Locate the cell with the specified text and output its [x, y] center coordinate. 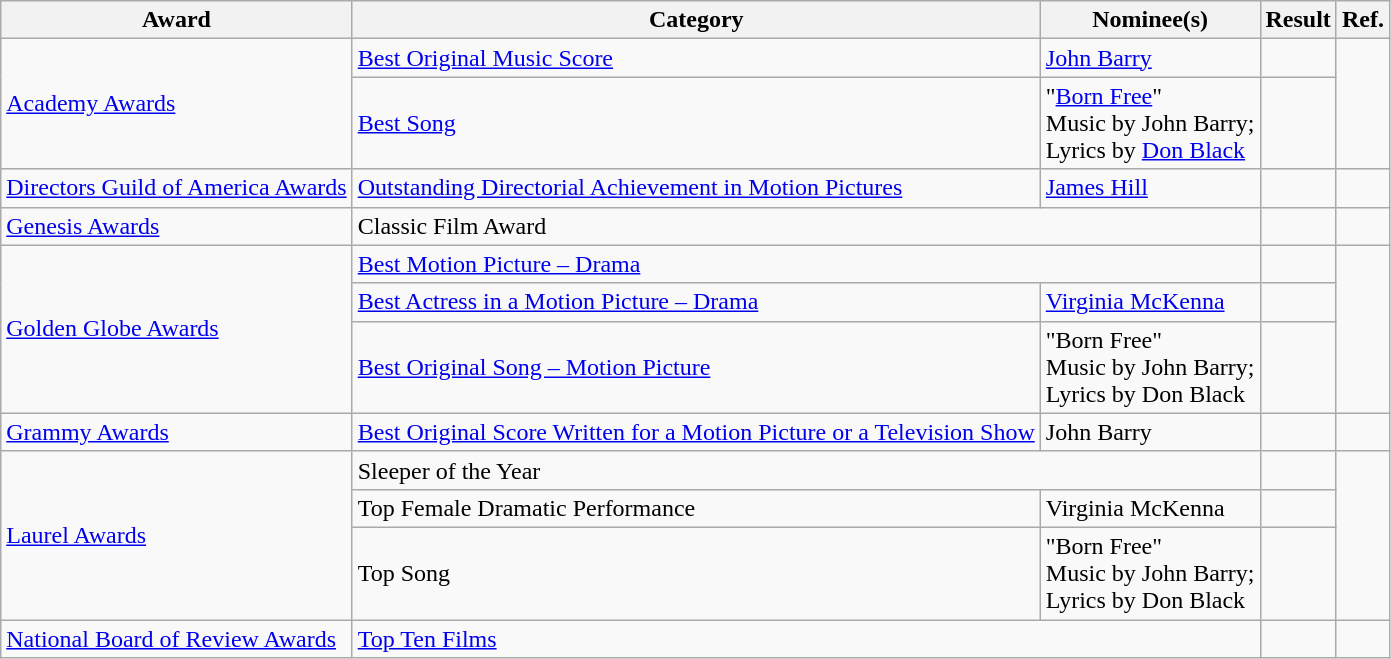
National Board of Review Awards [176, 639]
Category [696, 20]
Ref. [1362, 20]
Best Original Score Written for a Motion Picture or a Television Show [696, 432]
James Hill [1150, 188]
Result [1298, 20]
Golden Globe Awards [176, 329]
Outstanding Directorial Achievement in Motion Pictures [696, 188]
Sleeper of the Year [806, 470]
Top Ten Films [806, 639]
Classic Film Award [806, 226]
Best Song [696, 123]
Genesis Awards [176, 226]
Best Original Song – Motion Picture [696, 367]
Top Female Dramatic Performance [696, 508]
Grammy Awards [176, 432]
Nominee(s) [1150, 20]
Top Song [696, 573]
Best Actress in a Motion Picture – Drama [696, 302]
Academy Awards [176, 104]
Laurel Awards [176, 535]
Award [176, 20]
Best Motion Picture – Drama [806, 264]
Best Original Music Score [696, 58]
Directors Guild of America Awards [176, 188]
